Return [X, Y] of the center of cell containing provided text 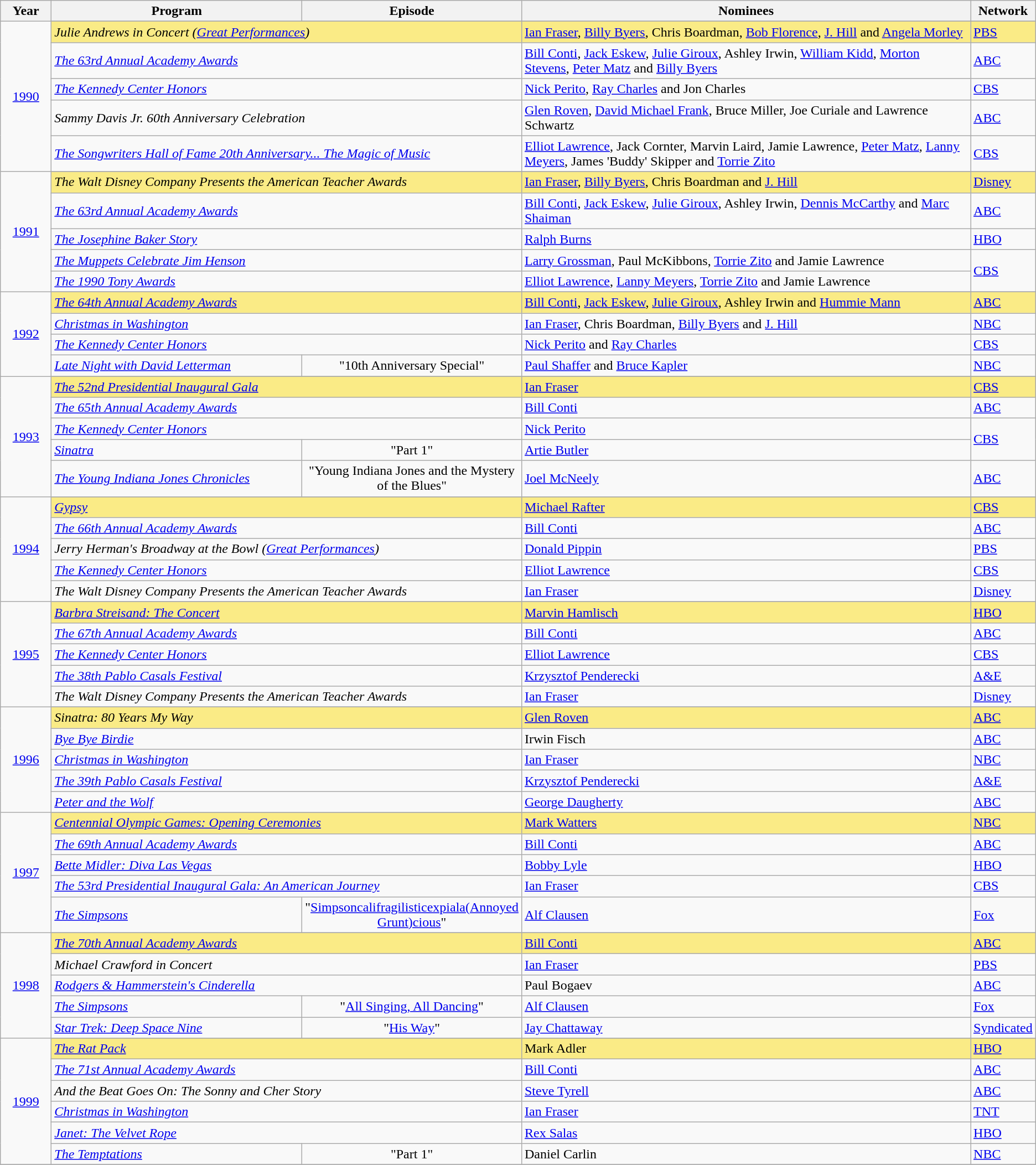
Late Night with David Letterman [177, 366]
The 69th Annual Academy Awards [287, 844]
Larry Grossman, Paul McKibbons, Torrie Zito and Jamie Lawrence [746, 260]
Rodgers & Hammerstein's Cinderella [287, 985]
1991 [26, 231]
Star Trek: Deep Space Nine [177, 1028]
Mark Adler [746, 1049]
Syndicated [1003, 1028]
Bette Midler: Diva Las Vegas [287, 865]
Elliot Lawrence, Jack Cornter, Marvin Laird, Jamie Lawrence, Peter Matz, Lanny Meyers, James 'Buddy' Skipper and Torrie Zito [746, 154]
Sinatra [177, 450]
Irwin Fisch [746, 739]
1993 [26, 436]
TNT [1003, 1112]
Glen Roven [746, 718]
Donald Pippin [746, 549]
Barbra Streisand: The Concert [287, 612]
Ian Fraser, Billy Byers, Chris Boardman, Bob Florence, J. Hill and Angela Morley [746, 32]
The 64th Annual Academy Awards [287, 302]
Bye Bye Birdie [287, 739]
The Muppets Celebrate Jim Henson [287, 260]
The 66th Annual Academy Awards [287, 528]
Michael Crawford in Concert [287, 964]
1997 [26, 872]
The Young Indiana Jones Chronicles [177, 478]
Marvin Hamlisch [746, 612]
Nick Perito and Ray Charles [746, 345]
Sinatra: 80 Years My Way [287, 718]
Glen Roven, David Michael Frank, Bruce Miller, Joe Curiale and Lawrence Schwartz [746, 117]
Year [26, 11]
Ian Fraser, Billy Byers, Chris Boardman and J. Hill [746, 182]
George Daugherty [746, 802]
The 71st Annual Academy Awards [287, 1070]
1994 [26, 549]
"Simpsoncalifragilisticexpiala(Annoyed Grunt)cious" [412, 914]
"Young Indiana Jones and the Mystery of the Blues" [412, 478]
The Josephine Baker Story [287, 239]
Network [1003, 11]
Joel McNeely [746, 478]
1995 [26, 654]
Bill Conti, Jack Eskew, Julie Giroux, Ashley Irwin, Dennis McCarthy and Marc Shaiman [746, 210]
Program [177, 11]
Nick Perito [746, 429]
Julie Andrews in Concert (Great Performances) [287, 32]
Ralph Burns [746, 239]
1998 [26, 985]
Janet: The Velvet Rope [287, 1133]
"His Way" [412, 1028]
Episode [412, 11]
Mark Watters [746, 823]
Steve Tyrell [746, 1091]
Michael Rafter [746, 507]
Jerry Herman's Broadway at the Bowl (Great Performances) [287, 549]
The 65th Annual Academy Awards [287, 408]
The 38th Pablo Casals Festival [287, 676]
Paul Bogaev [746, 985]
The 1990 Tony Awards [287, 281]
1990 [26, 96]
The Temptations [177, 1154]
The 53rd Presidential Inaugural Gala: An American Journey [287, 886]
The 67th Annual Academy Awards [287, 633]
Artie Butler [746, 450]
Elliot Lawrence, Lanny Meyers, Torrie Zito and Jamie Lawrence [746, 281]
Gypsy [287, 507]
Peter and the Wolf [287, 802]
1996 [26, 760]
The Rat Pack [287, 1049]
The 52nd Presidential Inaugural Gala [287, 387]
The 39th Pablo Casals Festival [287, 781]
Bobby Lyle [746, 865]
Nominees [746, 11]
Daniel Carlin [746, 1154]
The Songwriters Hall of Fame 20th Anniversary... The Magic of Music [287, 154]
Sammy Davis Jr. 60th Anniversary Celebration [287, 117]
Bill Conti, Jack Eskew, Julie Giroux, Ashley Irwin, William Kidd, Morton Stevens, Peter Matz and Billy Byers [746, 61]
The 70th Annual Academy Awards [287, 943]
"All Singing, All Dancing" [412, 1006]
Centennial Olympic Games: Opening Ceremonies [287, 823]
And the Beat Goes On: The Sonny and Cher Story [287, 1091]
Jay Chattaway [746, 1028]
Paul Shaffer and Bruce Kapler [746, 366]
"10th Anniversary Special" [412, 366]
Ian Fraser, Chris Boardman, Billy Byers and J. Hill [746, 324]
Rex Salas [746, 1133]
1999 [26, 1101]
1992 [26, 334]
Bill Conti, Jack Eskew, Julie Giroux, Ashley Irwin and Hummie Mann [746, 302]
Nick Perito, Ray Charles and Jon Charles [746, 89]
